Pinpoint the cell where the given text exists, returning its (x, y) midpoint coordinate. 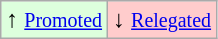
↓ Relegated (162, 20)
↑ Promoted (54, 20)
